Capture the cell that displays the provided text and extract its [X, Y] central coordinate. 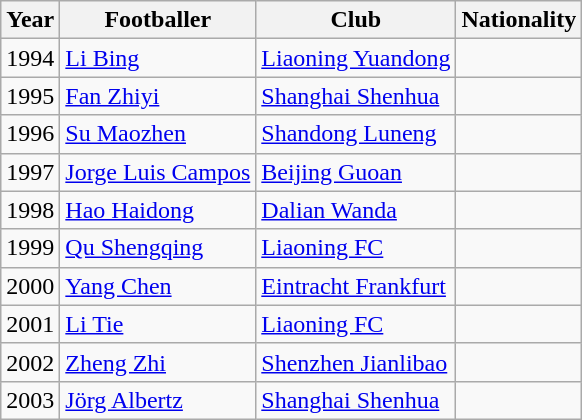
2002 [30, 362]
Zheng Zhi [158, 362]
Li Bing [158, 58]
Jörg Albertz [158, 400]
1999 [30, 248]
Beijing Guoan [356, 172]
1997 [30, 172]
Eintracht Frankfurt [356, 286]
Hao Haidong [158, 210]
Fan Zhiyi [158, 96]
Footballer [158, 20]
1995 [30, 96]
1994 [30, 58]
Dalian Wanda [356, 210]
Year [30, 20]
1996 [30, 134]
1998 [30, 210]
2001 [30, 324]
Li Tie [158, 324]
Shenzhen Jianlibao [356, 362]
Shandong Luneng [356, 134]
2003 [30, 400]
Qu Shengqing [158, 248]
2000 [30, 286]
Su Maozhen [158, 134]
Jorge Luis Campos [158, 172]
Yang Chen [158, 286]
Nationality [519, 20]
Club [356, 20]
Liaoning Yuandong [356, 58]
